Output the [X, Y] coordinate of the center of the cell containing the given text.  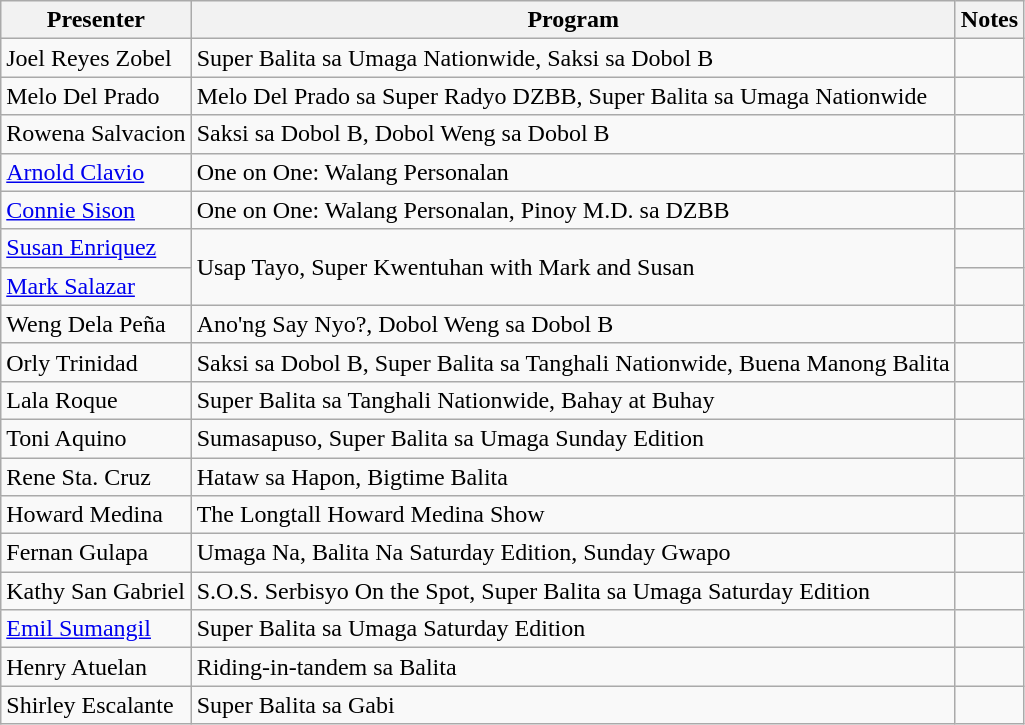
S.O.S. Serbisyo On the Spot, Super Balita sa Umaga Saturday Edition [573, 591]
One on One: Walang Personalan [573, 172]
Usap Tayo, Super Kwentuhan with Mark and Susan [573, 267]
The Longtall Howard Medina Show [573, 515]
Shirley Escalante [96, 705]
Henry Atuelan [96, 667]
Riding-in-tandem sa Balita [573, 667]
Sumasapuso, Super Balita sa Umaga Sunday Edition [573, 438]
Umaga Na, Balita Na Saturday Edition, Sunday Gwapo [573, 553]
Toni Aquino [96, 438]
Ano'ng Say Nyo?, Dobol Weng sa Dobol B [573, 324]
Super Balita sa Gabi [573, 705]
Hataw sa Hapon, Bigtime Balita [573, 477]
Notes [989, 20]
Rene Sta. Cruz [96, 477]
Emil Sumangil [96, 629]
Saksi sa Dobol B, Dobol Weng sa Dobol B [573, 134]
Super Balita sa Umaga Nationwide, Saksi sa Dobol B [573, 58]
Connie Sison [96, 210]
Lala Roque [96, 400]
Saksi sa Dobol B, Super Balita sa Tanghali Nationwide, Buena Manong Balita [573, 362]
Presenter [96, 20]
Super Balita sa Umaga Saturday Edition [573, 629]
Susan Enriquez [96, 248]
Arnold Clavio [96, 172]
One on One: Walang Personalan, Pinoy M.D. sa DZBB [573, 210]
Program [573, 20]
Super Balita sa Tanghali Nationwide, Bahay at Buhay [573, 400]
Orly Trinidad [96, 362]
Melo Del Prado [96, 96]
Rowena Salvacion [96, 134]
Howard Medina [96, 515]
Fernan Gulapa [96, 553]
Joel Reyes Zobel [96, 58]
Weng Dela Peña [96, 324]
Melo Del Prado sa Super Radyo DZBB, Super Balita sa Umaga Nationwide [573, 96]
Mark Salazar [96, 286]
Kathy San Gabriel [96, 591]
